Determine the [X, Y] coordinate at the center of the cell enclosing the given text.  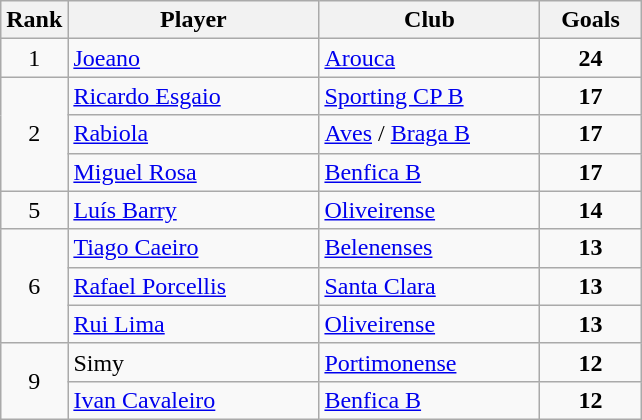
Player [194, 20]
Arouca [430, 58]
Aves / Braga B [430, 134]
5 [34, 210]
Ivan Cavaleiro [194, 400]
Rank [34, 20]
Portimonense [430, 362]
24 [590, 58]
Tiago Caeiro [194, 248]
1 [34, 58]
Ricardo Esgaio [194, 96]
6 [34, 286]
Club [430, 20]
9 [34, 381]
Goals [590, 20]
Joeano [194, 58]
Miguel Rosa [194, 172]
2 [34, 134]
Simy [194, 362]
Belenenses [430, 248]
Rabiola [194, 134]
Sporting CP B [430, 96]
Rafael Porcellis [194, 286]
Santa Clara [430, 286]
14 [590, 210]
Luís Barry [194, 210]
Rui Lima [194, 324]
